Identify which cell holds the provided text, then report its [x, y] central coordinate. 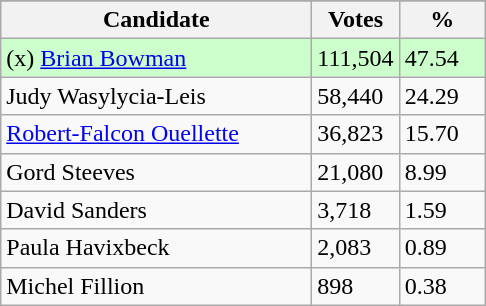
2,083 [356, 248]
Votes [356, 20]
15.70 [442, 134]
8.99 [442, 172]
1.59 [442, 210]
21,080 [356, 172]
24.29 [442, 96]
% [442, 20]
Gord Steeves [156, 172]
Candidate [156, 20]
Judy Wasylycia-Leis [156, 96]
36,823 [356, 134]
(x) Brian Bowman [156, 58]
3,718 [356, 210]
0.89 [442, 248]
47.54 [442, 58]
Robert-Falcon Ouellette [156, 134]
0.38 [442, 286]
111,504 [356, 58]
Michel Fillion [156, 286]
David Sanders [156, 210]
898 [356, 286]
58,440 [356, 96]
Paula Havixbeck [156, 248]
